Determine the (x, y) coordinate at the center of the cell enclosing the given text.  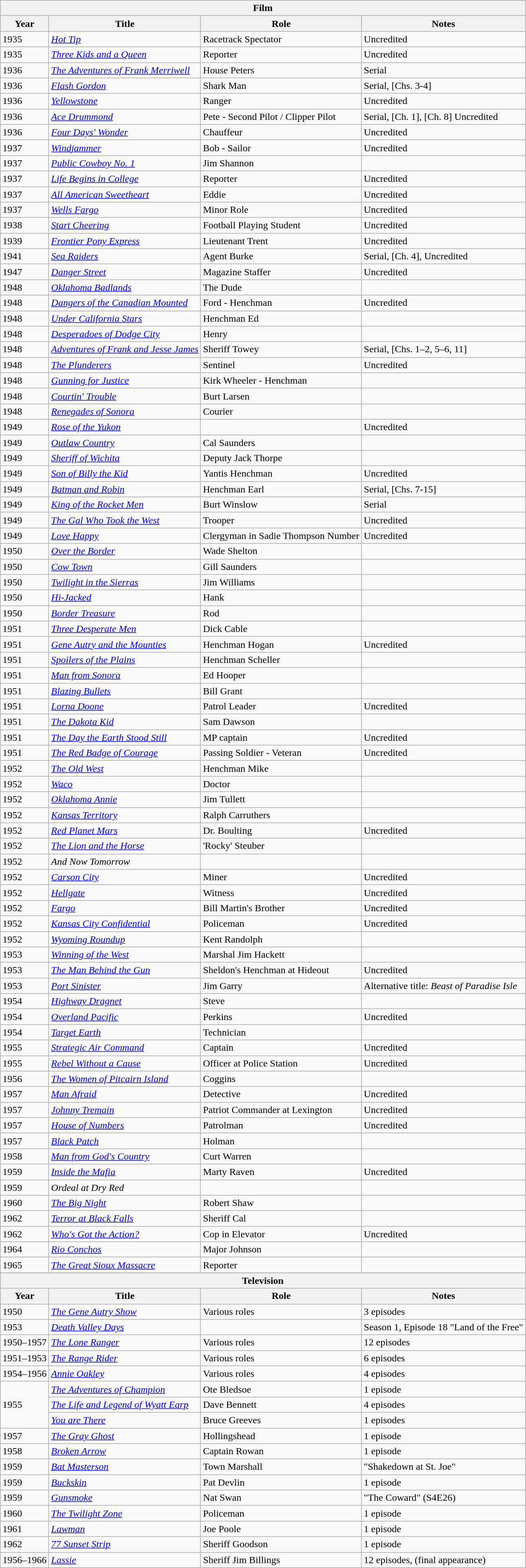
Town Marshall (281, 1467)
Sheriff of Wichita (125, 458)
"Shakedown at St. Joe" (443, 1467)
The Man Behind the Gun (125, 970)
Gunning for Justice (125, 380)
Who's Got the Action? (125, 1234)
Public Cowboy No. 1 (125, 163)
Hank (281, 598)
Agent Burke (281, 256)
Clergyman in Sadie Thompson Number (281, 536)
The Dude (281, 287)
Football Playing Student (281, 225)
Gene Autry and the Mounties (125, 644)
Three Kids and a Queen (125, 55)
Cal Saunders (281, 442)
Man from Sonora (125, 675)
You are There (125, 1420)
Bill Martin's Brother (281, 908)
Twilight in the Sierras (125, 582)
Rio Conchos (125, 1250)
1956–1966 (24, 1560)
6 episodes (443, 1358)
Fargo (125, 908)
Terror at Black Falls (125, 1219)
Son of Billy the Kid (125, 474)
Waco (125, 784)
"The Coward" (S4E26) (443, 1498)
Gill Saunders (281, 567)
Red Planet Mars (125, 830)
Henry (281, 334)
Henchman Scheller (281, 660)
Ordeal at Dry Red (125, 1188)
1938 (24, 225)
Sheriff Goodson (281, 1544)
Dangers of the Canadian Mounted (125, 303)
Spoilers of the Plains (125, 660)
Three Desperate Men (125, 629)
The Lion and the Horse (125, 846)
King of the Rocket Men (125, 505)
Trooper (281, 520)
Nat Swan (281, 1498)
Oklahoma Annie (125, 799)
Alternative title: Beast of Paradise Isle (443, 986)
Highway Dragnet (125, 1001)
1956 (24, 1079)
Windjammer (125, 148)
Serial, [Chs. 3-4] (443, 86)
Witness (281, 892)
The Day the Earth Stood Still (125, 738)
Shark Man (281, 86)
Marty Raven (281, 1172)
Inside the Mafia (125, 1172)
12 episodes, (final appearance) (443, 1560)
Henchman Hogan (281, 644)
Dr. Boulting (281, 830)
3 episodes (443, 1312)
Ed Hooper (281, 675)
The Range Rider (125, 1358)
Joe Poole (281, 1529)
1954–1956 (24, 1374)
Lorna Doone (125, 707)
The Lone Ranger (125, 1343)
Chauffeur (281, 132)
Johnny Tremain (125, 1110)
Yantis Henchman (281, 474)
Love Happy (125, 536)
Technician (281, 1032)
Over the Border (125, 551)
Carson City (125, 877)
Annie Oakley (125, 1374)
Overland Pacific (125, 1017)
Pat Devlin (281, 1482)
Hollingshead (281, 1435)
Eddie (281, 194)
Courtin' Trouble (125, 396)
Cow Town (125, 567)
Outlaw Country (125, 442)
Sheriff Towey (281, 349)
Curt Warren (281, 1156)
The Life and Legend of Wyatt Earp (125, 1405)
Danger Street (125, 272)
The Great Sioux Massacre (125, 1265)
77 Sunset Strip (125, 1544)
Coggins (281, 1079)
Henchman Mike (281, 769)
Renegades of Sonora (125, 411)
Miner (281, 877)
Racetrack Spectator (281, 39)
Rose of the Yukon (125, 427)
Frontier Pony Express (125, 241)
1 episodes (443, 1420)
1965 (24, 1265)
Dave Bennett (281, 1405)
Blazing Bullets (125, 691)
Wyoming Roundup (125, 939)
Desperadoes of Dodge City (125, 334)
The Adventures of Frank Merriwell (125, 70)
Winning of the West (125, 955)
Henchman Ed (281, 318)
Lieutenant Trent (281, 241)
Steve (281, 1001)
Film (263, 8)
Man Afraid (125, 1094)
Dick Cable (281, 629)
1950–1957 (24, 1343)
1941 (24, 256)
Lawman (125, 1529)
Start Cheering (125, 225)
House of Numbers (125, 1125)
Holman (281, 1141)
1964 (24, 1250)
Lassie (125, 1560)
Jim Tullett (281, 799)
Sheriff Jim Billings (281, 1560)
All American Sweetheart (125, 194)
Deputy Jack Thorpe (281, 458)
Gunsmoke (125, 1498)
Adventures of Frank and Jesse James (125, 349)
1951–1953 (24, 1358)
Ralph Carruthers (281, 815)
Black Patch (125, 1141)
Sam Dawson (281, 722)
The Big Night (125, 1203)
Patriot Commander at Lexington (281, 1110)
Minor Role (281, 210)
Ranger (281, 101)
Ace Drummond (125, 117)
Burt Winslow (281, 505)
Cop in Elevator (281, 1234)
Wells Fargo (125, 210)
Serial, [Ch. 4], Uncredited (443, 256)
The Adventures of Champion (125, 1389)
Strategic Air Command (125, 1048)
Bob - Sailor (281, 148)
MP captain (281, 738)
Flash Gordon (125, 86)
Passing Soldier - Veteran (281, 753)
Sentinel (281, 365)
Ote Bledsoe (281, 1389)
Captain Rowan (281, 1451)
Detective (281, 1094)
Jim Shannon (281, 163)
Buckskin (125, 1482)
Major Johnson (281, 1250)
1939 (24, 241)
Henchman Earl (281, 489)
The Gal Who Took the West (125, 520)
The Gray Ghost (125, 1435)
Serial, [Chs. 7-15] (443, 489)
Hellgate (125, 892)
The Plunderers (125, 365)
Yellowstone (125, 101)
Death Valley Days (125, 1327)
Life Begins in College (125, 179)
Television (263, 1281)
Hi-Jacked (125, 598)
Serial, [Ch. 1], [Ch. 8] Uncredited (443, 117)
Bat Masterson (125, 1467)
Patrolman (281, 1125)
Bruce Greeves (281, 1420)
1961 (24, 1529)
Season 1, Episode 18 "Land of the Free" (443, 1327)
Kansas Territory (125, 815)
House Peters (281, 70)
Target Earth (125, 1032)
Under California Stars (125, 318)
Courier (281, 411)
Oklahoma Badlands (125, 287)
The Twilight Zone (125, 1513)
12 episodes (443, 1343)
Patrol Leader (281, 707)
Kansas City Confidential (125, 923)
Bill Grant (281, 691)
Rod (281, 613)
Marshal Jim Hackett (281, 955)
Rebel Without a Cause (125, 1063)
Serial, [Chs. 1–2, 5–6, 11] (443, 349)
Magazine Staffer (281, 272)
Doctor (281, 784)
Kent Randolph (281, 939)
Batman and Robin (125, 489)
Broken Arrow (125, 1451)
Robert Shaw (281, 1203)
Ford - Henchman (281, 303)
Sheldon's Henchman at Hideout (281, 970)
Sheriff Cal (281, 1219)
Perkins (281, 1017)
The Dakota Kid (125, 722)
Port Sinister (125, 986)
Captain (281, 1048)
And Now Tomorrow (125, 861)
The Women of Pitcairn Island (125, 1079)
Pete - Second Pilot / Clipper Pilot (281, 117)
Hot Tip (125, 39)
The Gene Autry Show (125, 1312)
Burt Larsen (281, 396)
Jim Williams (281, 582)
The Old West (125, 769)
'Rocky' Steuber (281, 846)
Wade Shelton (281, 551)
Border Treasure (125, 613)
Jim Garry (281, 986)
Sea Raiders (125, 256)
The Red Badge of Courage (125, 753)
1947 (24, 272)
Four Days' Wonder (125, 132)
Officer at Police Station (281, 1063)
Kirk Wheeler - Henchman (281, 380)
Man from God's Country (125, 1156)
